Return the [X, Y] coordinate for the center point of the cell that contains the specified text.  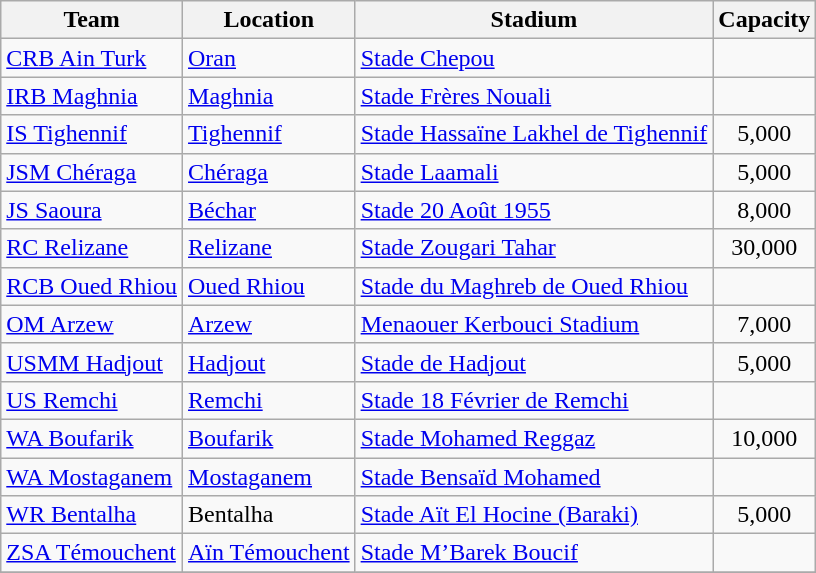
Tighennif [270, 134]
WR Bentalha [92, 515]
Menaouer Kerbouci Stadium [534, 324]
Stade Laamali [534, 172]
Hadjout [270, 362]
Chéraga [270, 172]
USMM Hadjout [92, 362]
Stade de Hadjout [534, 362]
JSM Chéraga [92, 172]
Relizane [270, 248]
Arzew [270, 324]
RCB Oued Rhiou [92, 286]
IS Tighennif [92, 134]
Stade Zougari Tahar [534, 248]
Béchar [270, 210]
IRB Maghnia [92, 96]
WA Mostaganem [92, 477]
WA Boufarik [92, 438]
Team [92, 20]
Stade Frères Nouali [534, 96]
8,000 [764, 210]
Maghnia [270, 96]
ZSA Témouchent [92, 553]
CRB Ain Turk [92, 58]
Stade du Maghreb de Oued Rhiou [534, 286]
JS Saoura [92, 210]
Stade 20 Août 1955 [534, 210]
Stade Bensaïd Mohamed [534, 477]
Remchi [270, 400]
Stade M’Barek Boucif [534, 553]
Oued Rhiou [270, 286]
Bentalha [270, 515]
Stadium [534, 20]
Mostaganem [270, 477]
Stade 18 Février de Remchi [534, 400]
30,000 [764, 248]
Oran [270, 58]
Boufarik [270, 438]
Stade Mohamed Reggaz [534, 438]
Stade Aït El Hocine (Baraki) [534, 515]
10,000 [764, 438]
Location [270, 20]
Capacity [764, 20]
RC Relizane [92, 248]
OM Arzew [92, 324]
7,000 [764, 324]
US Remchi [92, 400]
Stade Chepou [534, 58]
Stade Hassaïne Lakhel de Tighennif [534, 134]
Aïn Témouchent [270, 553]
